For the text-containing cell, return its midpoint in [x, y] coordinate format. 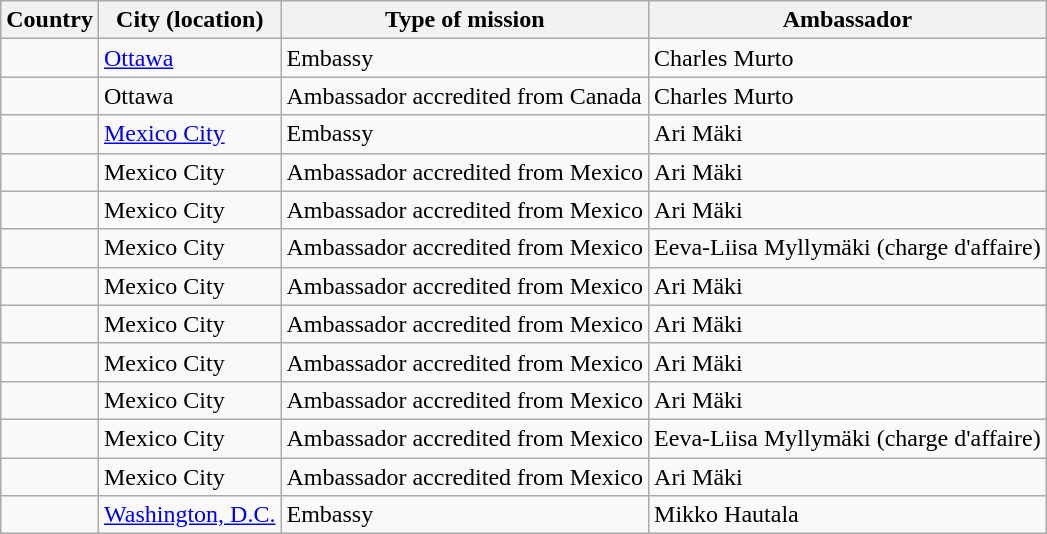
Mikko Hautala [848, 515]
City (location) [189, 20]
Country [50, 20]
Ambassador accredited from Canada [465, 96]
Type of mission [465, 20]
Ambassador [848, 20]
Washington, D.C. [189, 515]
